Return [X, Y] of the center of cell containing provided text 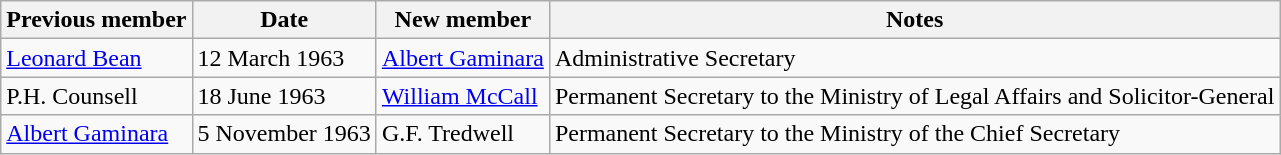
William McCall [462, 96]
P.H. Counsell [96, 96]
Previous member [96, 20]
Leonard Bean [96, 58]
New member [462, 20]
12 March 1963 [284, 58]
Notes [914, 20]
Permanent Secretary to the Ministry of the Chief Secretary [914, 134]
Administrative Secretary [914, 58]
G.F. Tredwell [462, 134]
Permanent Secretary to the Ministry of Legal Affairs and Solicitor-General [914, 96]
18 June 1963 [284, 96]
Date [284, 20]
5 November 1963 [284, 134]
